Detect which cell encompasses the target text, then output its (x, y) center coordinate. 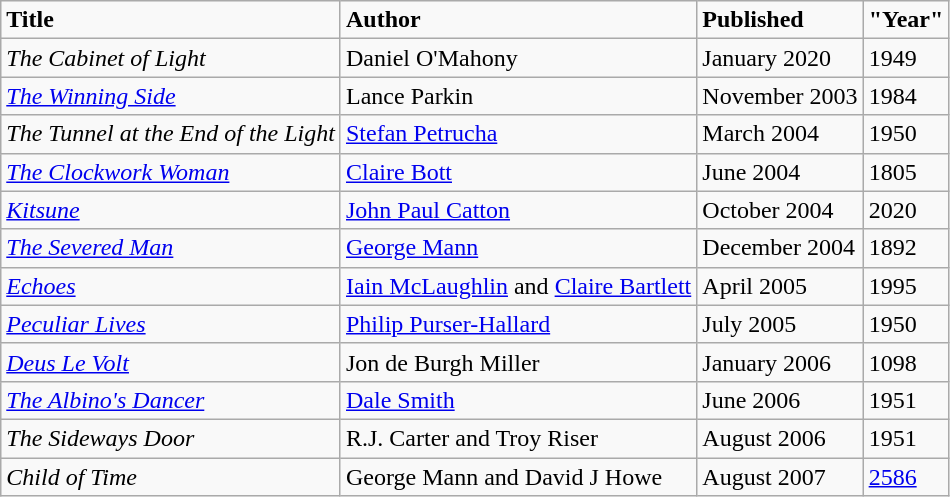
Jon de Burgh Miller (518, 362)
George Mann and David J Howe (518, 477)
January 2020 (780, 58)
Philip Purser-Hallard (518, 324)
John Paul Catton (518, 210)
Echoes (171, 286)
The Sideways Door (171, 438)
Dale Smith (518, 400)
Title (171, 20)
July 2005 (780, 324)
George Mann (518, 248)
"Year" (906, 20)
1995 (906, 286)
R.J. Carter and Troy Riser (518, 438)
April 2005 (780, 286)
Iain McLaughlin and Claire Bartlett (518, 286)
January 2006 (780, 362)
Child of Time (171, 477)
Author (518, 20)
The Severed Man (171, 248)
June 2004 (780, 172)
August 2006 (780, 438)
The Tunnel at the End of the Light (171, 134)
August 2007 (780, 477)
1949 (906, 58)
2020 (906, 210)
2586 (906, 477)
December 2004 (780, 248)
Stefan Petrucha (518, 134)
1805 (906, 172)
1892 (906, 248)
November 2003 (780, 96)
The Albino's Dancer (171, 400)
Deus Le Volt (171, 362)
The Clockwork Woman (171, 172)
The Winning Side (171, 96)
Lance Parkin (518, 96)
1984 (906, 96)
Daniel O'Mahony (518, 58)
Published (780, 20)
Claire Bott (518, 172)
Peculiar Lives (171, 324)
March 2004 (780, 134)
June 2006 (780, 400)
October 2004 (780, 210)
Kitsune (171, 210)
1098 (906, 362)
The Cabinet of Light (171, 58)
